Capture the cell that displays the provided text and extract its (X, Y) central coordinate. 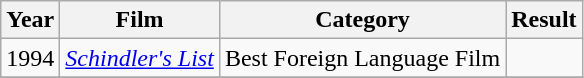
Schindler's List (140, 58)
Year (30, 20)
Result (544, 20)
Best Foreign Language Film (362, 58)
1994 (30, 58)
Category (362, 20)
Film (140, 20)
